Return (X, Y) of the center of cell containing provided text 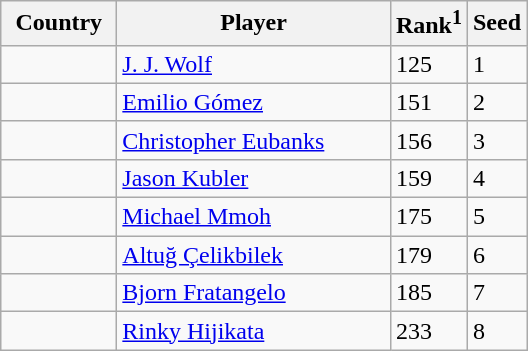
Seed (496, 24)
7 (496, 293)
3 (496, 140)
151 (428, 102)
175 (428, 217)
Bjorn Fratangelo (254, 293)
Player (254, 24)
5 (496, 217)
1 (496, 64)
8 (496, 331)
2 (496, 102)
125 (428, 64)
Jason Kubler (254, 178)
6 (496, 255)
Altuğ Çelikbilek (254, 255)
Christopher Eubanks (254, 140)
Emilio Gómez (254, 102)
159 (428, 178)
Michael Mmoh (254, 217)
179 (428, 255)
233 (428, 331)
Rank1 (428, 24)
Rinky Hijikata (254, 331)
185 (428, 293)
J. J. Wolf (254, 64)
4 (496, 178)
Country (59, 24)
156 (428, 140)
